Return the (x, y) coordinate for the center point of the cell that contains the specified text.  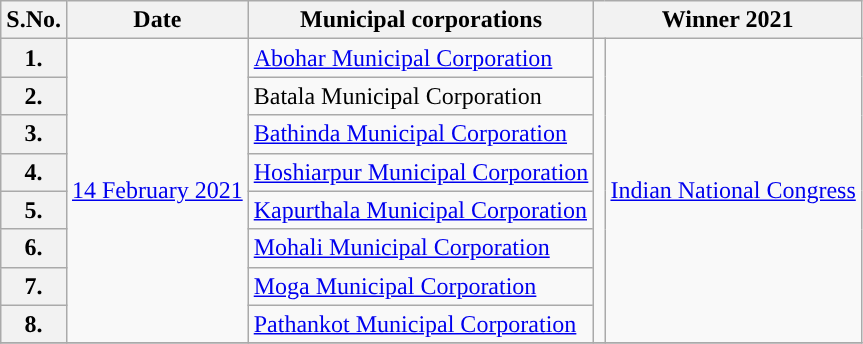
8. (34, 324)
Pathankot Municipal Corporation (421, 324)
Moga Municipal Corporation (421, 286)
Indian National Congress (733, 191)
Abohar Municipal Corporation (421, 58)
Bathinda Municipal Corporation (421, 134)
S.No. (34, 20)
5. (34, 210)
6. (34, 248)
Municipal corporations (421, 20)
4. (34, 172)
Batala Municipal Corporation (421, 96)
7. (34, 286)
2. (34, 96)
Mohali Municipal Corporation (421, 248)
Hoshiarpur Municipal Corporation (421, 172)
Kapurthala Municipal Corporation (421, 210)
1. (34, 58)
Winner 2021 (728, 20)
Date (157, 20)
3. (34, 134)
14 February 2021 (157, 191)
